Scan for the cell matching the given text and deliver its (X, Y) coordinate at center. 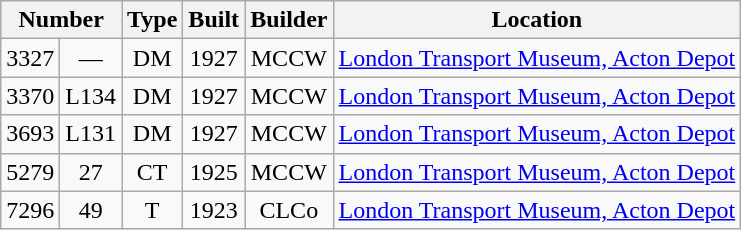
CT (152, 172)
CLCo (289, 210)
L134 (91, 96)
T (152, 210)
— (91, 58)
L131 (91, 134)
49 (91, 210)
Location (537, 20)
5279 (30, 172)
Builder (289, 20)
27 (91, 172)
Built (214, 20)
Type (152, 20)
Number (62, 20)
1925 (214, 172)
3693 (30, 134)
3370 (30, 96)
1923 (214, 210)
7296 (30, 210)
3327 (30, 58)
